Detect which cell encompasses the target text, then output its [X, Y] center coordinate. 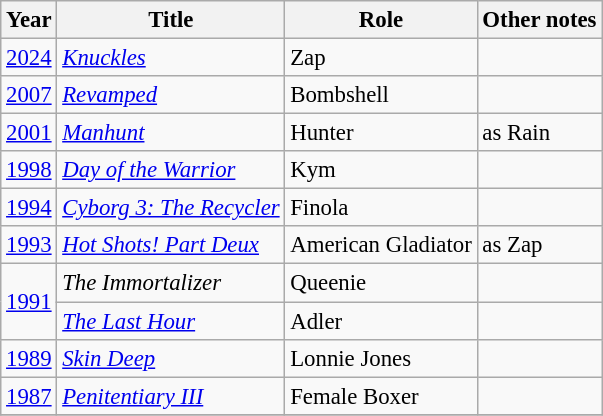
Bombshell [381, 95]
2001 [29, 133]
2024 [29, 58]
Revamped [171, 95]
1994 [29, 208]
1987 [29, 396]
Penitentiary III [171, 396]
1991 [29, 302]
Skin Deep [171, 358]
Hunter [381, 133]
Queenie [381, 283]
1998 [29, 170]
Manhunt [171, 133]
Other notes [540, 20]
Knuckles [171, 58]
Finola [381, 208]
Role [381, 20]
Female Boxer [381, 396]
1989 [29, 358]
1993 [29, 245]
Adler [381, 321]
Kym [381, 170]
Year [29, 20]
Title [171, 20]
Hot Shots! Part Deux [171, 245]
American Gladiator [381, 245]
Lonnie Jones [381, 358]
as Rain [540, 133]
Cyborg 3: The Recycler [171, 208]
Zap [381, 58]
2007 [29, 95]
The Last Hour [171, 321]
The Immortalizer [171, 283]
as Zap [540, 245]
Day of the Warrior [171, 170]
